Search for the cell housing the specified text and yield its (X, Y) center coordinate. 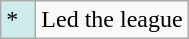
Led the league (112, 20)
* (18, 20)
